Identify which cell holds the provided text, then report its (x, y) central coordinate. 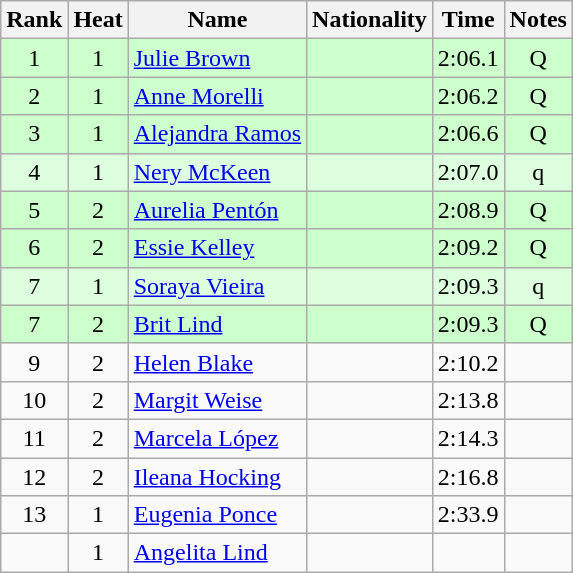
2:09.2 (468, 248)
Helen Blake (217, 362)
5 (34, 210)
9 (34, 362)
2:06.2 (468, 96)
2:08.9 (468, 210)
Julie Brown (217, 58)
Soraya Vieira (217, 286)
2:16.8 (468, 477)
2:06.6 (468, 134)
Nery McKeen (217, 172)
Essie Kelley (217, 248)
Ileana Hocking (217, 477)
6 (34, 248)
13 (34, 515)
Alejandra Ramos (217, 134)
Name (217, 20)
12 (34, 477)
Brit Lind (217, 324)
Rank (34, 20)
Time (468, 20)
Eugenia Ponce (217, 515)
2:06.1 (468, 58)
Margit Weise (217, 400)
2:07.0 (468, 172)
11 (34, 438)
Notes (538, 20)
Angelita Lind (217, 553)
Nationality (370, 20)
Marcela López (217, 438)
2:10.2 (468, 362)
10 (34, 400)
Aurelia Pentón (217, 210)
3 (34, 134)
Anne Morelli (217, 96)
2:33.9 (468, 515)
Heat (98, 20)
4 (34, 172)
2:14.3 (468, 438)
2:13.8 (468, 400)
